Provide the [x, y] coordinate of the cell's center where the given text is located.  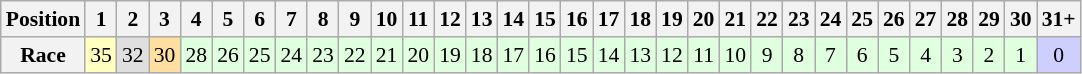
31+ [1059, 19]
0 [1059, 55]
35 [101, 55]
27 [926, 19]
Race [43, 55]
Position [43, 19]
32 [133, 55]
29 [989, 19]
